Identify which cell holds the provided text, then report its (x, y) central coordinate. 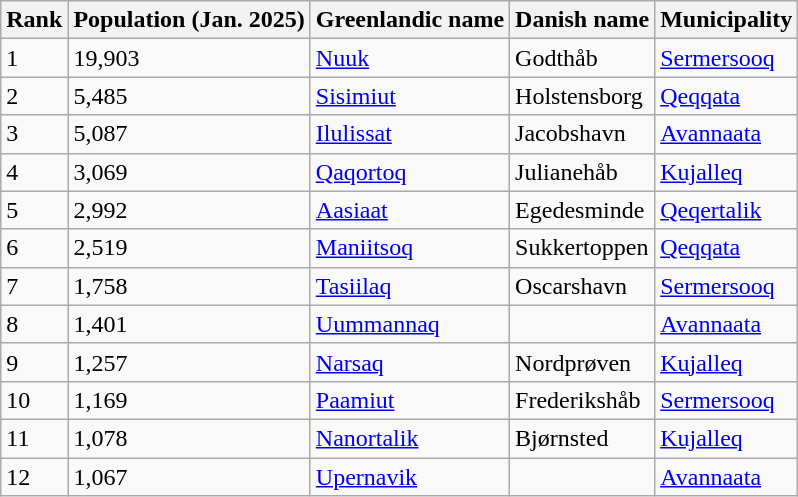
19,903 (189, 58)
Nuuk (410, 58)
1,169 (189, 400)
7 (34, 286)
Municipality (726, 20)
1,257 (189, 362)
Sukkertoppen (582, 248)
5,087 (189, 134)
Jacobshavn (582, 134)
5 (34, 210)
11 (34, 438)
5,485 (189, 96)
Bjørnsted (582, 438)
Julianehåb (582, 172)
8 (34, 324)
6 (34, 248)
Ilulissat (410, 134)
Maniitsoq (410, 248)
Godthåb (582, 58)
9 (34, 362)
1 (34, 58)
1,758 (189, 286)
Rank (34, 20)
Oscarshavn (582, 286)
Narsaq (410, 362)
2 (34, 96)
10 (34, 400)
Greenlandic name (410, 20)
Holstensborg (582, 96)
Population (Jan. 2025) (189, 20)
3,069 (189, 172)
Qeqertalik (726, 210)
1,067 (189, 477)
Danish name (582, 20)
4 (34, 172)
Uummannaq (410, 324)
Egedesminde (582, 210)
Aasiaat (410, 210)
Upernavik (410, 477)
Qaqortoq (410, 172)
3 (34, 134)
Nordprøven (582, 362)
Tasiilaq (410, 286)
2,519 (189, 248)
Frederikshåb (582, 400)
1,401 (189, 324)
12 (34, 477)
Paamiut (410, 400)
Nanortalik (410, 438)
2,992 (189, 210)
Sisimiut (410, 96)
1,078 (189, 438)
